Return the [x, y] coordinate for the center point of the cell that contains the specified text.  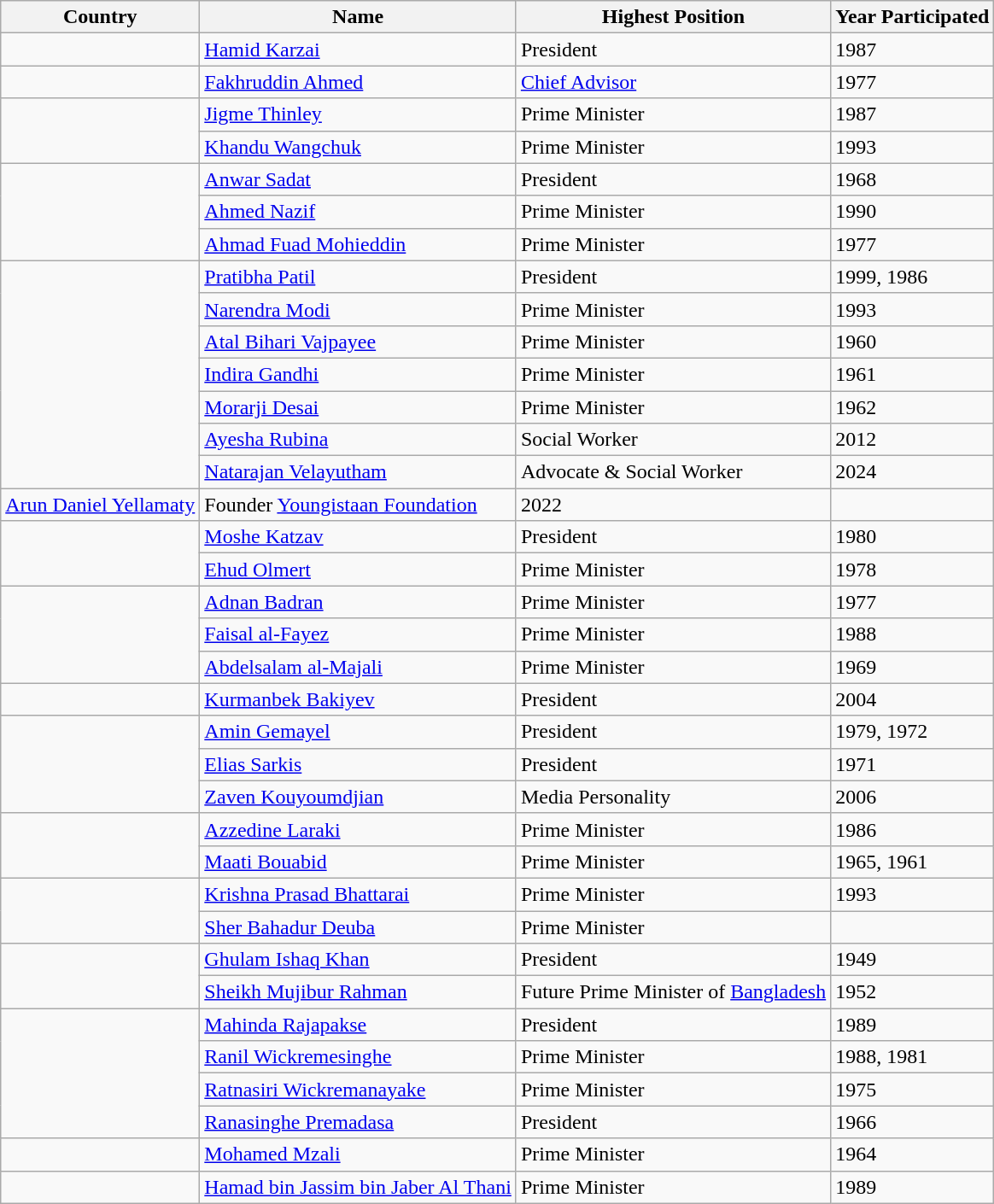
1971 [912, 764]
Natarajan Velayutham [359, 472]
Ranil Wickremesinghe [359, 1057]
Advocate & Social Worker [673, 472]
1968 [912, 179]
Fakhruddin Ahmed [359, 82]
1960 [912, 342]
Faisal al-Fayez [359, 634]
1978 [912, 570]
1988, 1981 [912, 1057]
Pratibha Patil [359, 277]
Sher Bahadur Deuba [359, 926]
Ranasinghe Premadasa [359, 1122]
Krishna Prasad Bhattarai [359, 894]
2024 [912, 472]
1980 [912, 537]
1965, 1961 [912, 862]
Zaven Kouyoumdjian [359, 797]
1990 [912, 212]
1969 [912, 667]
Mohamed Mzali [359, 1154]
Mahinda Rajapakse [359, 1025]
Abdelsalam al-Majali [359, 667]
Morarji Desai [359, 407]
Maati Bouabid [359, 862]
1975 [912, 1090]
Indira Gandhi [359, 374]
Anwar Sadat [359, 179]
Sheikh Mujibur Rahman [359, 992]
Founder Youngistaan Foundation [359, 505]
Year Participated [912, 17]
Khandu Wangchuk [359, 147]
Media Personality [673, 797]
1988 [912, 634]
Kurmanbek Bakiyev [359, 699]
Amin Gemayel [359, 732]
Ratnasiri Wickremanayake [359, 1090]
2012 [912, 440]
1999, 1986 [912, 277]
Future Prime Minister of Bangladesh [673, 992]
Chief Advisor [673, 82]
Ayesha Rubina [359, 440]
Adnan Badran [359, 602]
Social Worker [673, 440]
1964 [912, 1154]
2006 [912, 797]
1986 [912, 829]
1949 [912, 960]
Azzedine Laraki [359, 829]
1966 [912, 1122]
1962 [912, 407]
Arun Daniel Yellamaty [101, 505]
Hamad bin Jassim bin Jaber Al Thani [359, 1187]
1961 [912, 374]
Ahmed Nazif [359, 212]
Elias Sarkis [359, 764]
Hamid Karzai [359, 50]
Ghulam Ishaq Khan [359, 960]
Atal Bihari Vajpayee [359, 342]
Highest Position [673, 17]
Name [359, 17]
Jigme Thinley [359, 114]
1952 [912, 992]
Ehud Olmert [359, 570]
2022 [673, 505]
Ahmad Fuad Mohieddin [359, 244]
Moshe Katzav [359, 537]
2004 [912, 699]
Narendra Modi [359, 309]
Country [101, 17]
1979, 1972 [912, 732]
